For the text-containing cell, return its midpoint in [x, y] coordinate format. 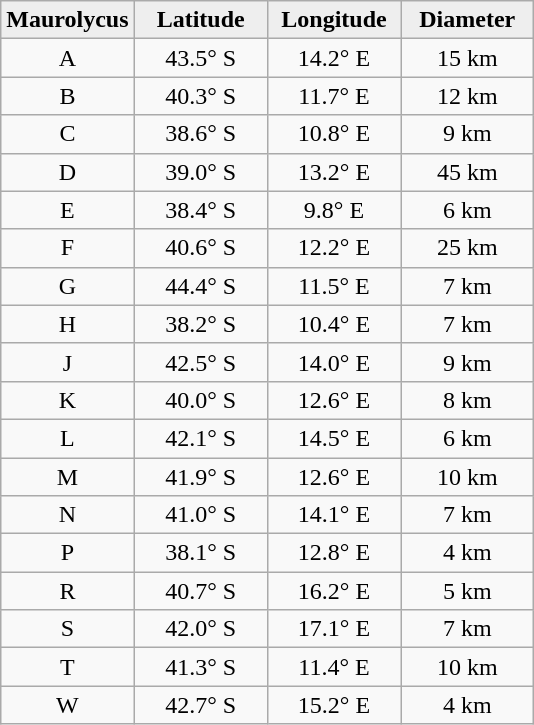
13.2° E [334, 172]
C [68, 134]
H [68, 324]
11.5° E [334, 286]
9.8° E [334, 210]
41.0° S [200, 515]
L [68, 438]
F [68, 248]
K [68, 400]
J [68, 362]
11.4° E [334, 667]
42.1° S [200, 438]
41.9° S [200, 477]
10.8° E [334, 134]
12.8° E [334, 553]
S [68, 629]
14.0° E [334, 362]
40.7° S [200, 591]
8 km [468, 400]
25 km [468, 248]
41.3° S [200, 667]
Latitude [200, 20]
44.4° S [200, 286]
38.1° S [200, 553]
N [68, 515]
M [68, 477]
12.2° E [334, 248]
14.2° E [334, 58]
17.1° E [334, 629]
10.4° E [334, 324]
5 km [468, 591]
15.2° E [334, 705]
14.5° E [334, 438]
38.6° S [200, 134]
11.7° E [334, 96]
A [68, 58]
38.2° S [200, 324]
40.0° S [200, 400]
R [68, 591]
40.3° S [200, 96]
42.5° S [200, 362]
B [68, 96]
45 km [468, 172]
Diameter [468, 20]
E [68, 210]
14.1° E [334, 515]
D [68, 172]
42.0° S [200, 629]
16.2° E [334, 591]
40.6° S [200, 248]
38.4° S [200, 210]
39.0° S [200, 172]
W [68, 705]
12 km [468, 96]
G [68, 286]
P [68, 553]
Longitude [334, 20]
42.7° S [200, 705]
15 km [468, 58]
43.5° S [200, 58]
T [68, 667]
Maurolycus [68, 20]
